Determine the [X, Y] coordinate at the center of the cell enclosing the given text.  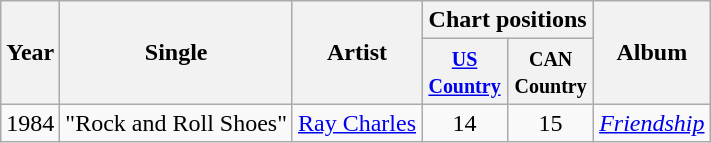
14 [465, 123]
1984 [30, 123]
Album [652, 52]
"Rock and Roll Shoes" [176, 123]
US Country [465, 72]
Single [176, 52]
Chart positions [508, 20]
CAN Country [551, 72]
Ray Charles [356, 123]
15 [551, 123]
Friendship [652, 123]
Year [30, 52]
Artist [356, 52]
